Determine the [X, Y] coordinate at the center of the cell enclosing the given text.  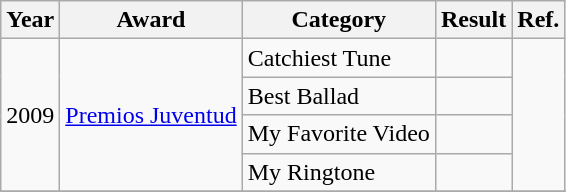
My Favorite Video [338, 134]
Ref. [538, 20]
Premios Juventud [151, 115]
My Ringtone [338, 172]
Award [151, 20]
2009 [30, 115]
Result [473, 20]
Year [30, 20]
Catchiest Tune [338, 58]
Best Ballad [338, 96]
Category [338, 20]
